Identify which cell holds the provided text, then report its [X, Y] central coordinate. 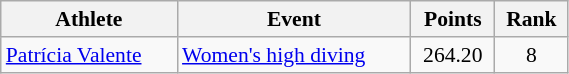
Event [294, 19]
Patrícia Valente [89, 55]
Athlete [89, 19]
8 [532, 55]
Rank [532, 19]
264.20 [453, 55]
Points [453, 19]
Women's high diving [294, 55]
